Capture the cell that displays the provided text and extract its (x, y) central coordinate. 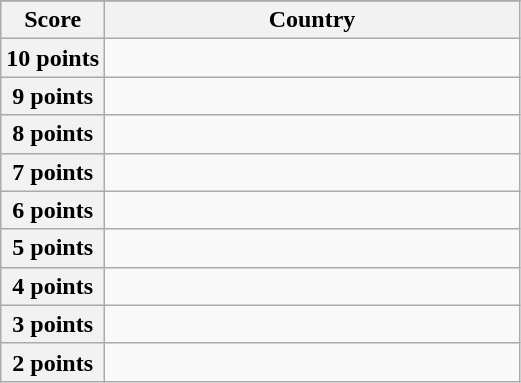
8 points (53, 134)
9 points (53, 96)
Country (312, 20)
2 points (53, 362)
10 points (53, 58)
6 points (53, 210)
3 points (53, 324)
5 points (53, 248)
7 points (53, 172)
Score (53, 20)
4 points (53, 286)
